Extract the (X, Y) coordinate from the center of the cell holding the provided text.  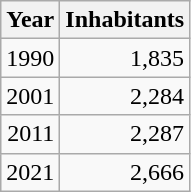
1,835 (125, 58)
Inhabitants (125, 20)
2,284 (125, 96)
2021 (30, 172)
Year (30, 20)
2,287 (125, 134)
2,666 (125, 172)
2011 (30, 134)
2001 (30, 96)
1990 (30, 58)
